For the text-containing cell, return its midpoint in (X, Y) coordinate format. 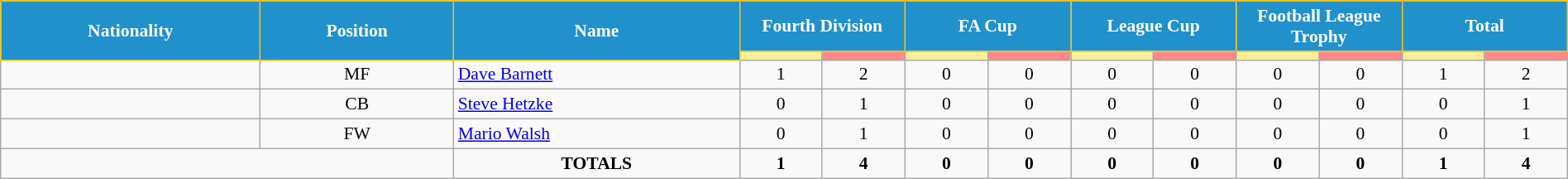
League Cup (1153, 27)
FW (357, 134)
Fourth Division (822, 27)
Dave Barnett (597, 75)
Mario Walsh (597, 134)
Steve Hetzke (597, 104)
Total (1484, 27)
Nationality (131, 30)
FA Cup (987, 27)
TOTALS (597, 163)
Position (357, 30)
Football League Trophy (1319, 27)
CB (357, 104)
Name (597, 30)
MF (357, 75)
